Capture the cell that displays the provided text and extract its (x, y) central coordinate. 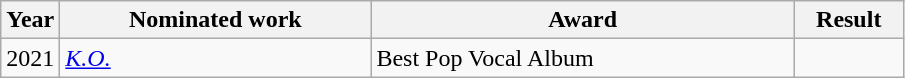
Best Pop Vocal Album (583, 58)
Result (848, 20)
K.O. (216, 58)
2021 (30, 58)
Nominated work (216, 20)
Year (30, 20)
Award (583, 20)
